Detect which cell encompasses the target text, then output its (x, y) center coordinate. 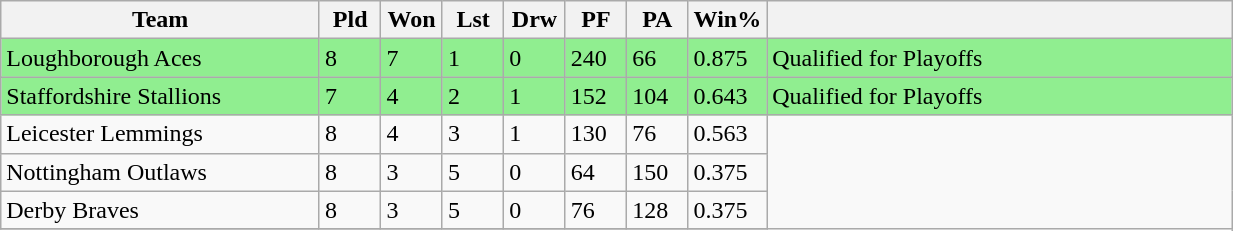
Win% (728, 20)
Nottingham Outlaws (160, 172)
64 (596, 172)
Staffordshire Stallions (160, 96)
150 (658, 172)
240 (596, 58)
PF (596, 20)
0.563 (728, 134)
Team (160, 20)
Leicester Lemmings (160, 134)
104 (658, 96)
130 (596, 134)
0.643 (728, 96)
128 (658, 210)
Lst (472, 20)
Loughborough Aces (160, 58)
Derby Braves (160, 210)
0.875 (728, 58)
66 (658, 58)
Won (412, 20)
Drw (534, 20)
152 (596, 96)
PA (658, 20)
2 (472, 96)
Pld (350, 20)
